Output the [x, y] coordinate of the center of the cell containing the given text.  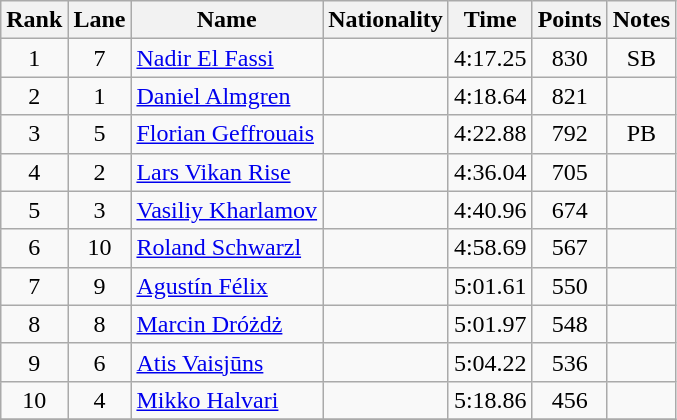
4:17.25 [490, 58]
548 [570, 324]
Roland Schwarzl [227, 248]
Time [490, 20]
Daniel Almgren [227, 96]
Agustín Félix [227, 286]
4:58.69 [490, 248]
Name [227, 20]
567 [570, 248]
821 [570, 96]
456 [570, 400]
Nationality [386, 20]
550 [570, 286]
PB [641, 134]
Notes [641, 20]
5:18.86 [490, 400]
Lane [100, 20]
Mikko Halvari [227, 400]
4:36.04 [490, 172]
Marcin Dróżdż [227, 324]
5:04.22 [490, 362]
Lars Vikan Rise [227, 172]
Vasiliy Kharlamov [227, 210]
705 [570, 172]
Points [570, 20]
4:40.96 [490, 210]
792 [570, 134]
5:01.97 [490, 324]
5:01.61 [490, 286]
4:22.88 [490, 134]
Atis Vaisjūns [227, 362]
Florian Geffrouais [227, 134]
4:18.64 [490, 96]
SB [641, 58]
674 [570, 210]
536 [570, 362]
Rank [34, 20]
830 [570, 58]
Nadir El Fassi [227, 58]
